From the cell containing the given text, extract its center point as (X, Y) coordinate. 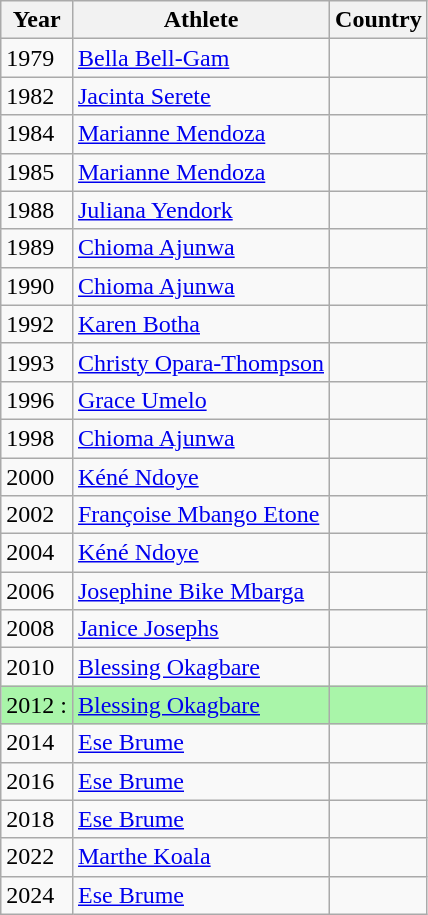
Bella Bell-Gam (200, 58)
Josephine Bike Mbarga (200, 591)
2008 (37, 629)
2006 (37, 591)
Grace Umelo (200, 400)
2024 (37, 895)
Country (379, 20)
2000 (37, 477)
2014 (37, 743)
Year (37, 20)
Marthe Koala (200, 857)
1982 (37, 96)
2012 : (37, 705)
1979 (37, 58)
2022 (37, 857)
2010 (37, 667)
1988 (37, 210)
1992 (37, 324)
Karen Botha (200, 324)
1993 (37, 362)
1985 (37, 172)
Janice Josephs (200, 629)
Athlete (200, 20)
1989 (37, 248)
2002 (37, 515)
2004 (37, 553)
Christy Opara-Thompson (200, 362)
Jacinta Serete (200, 96)
1998 (37, 438)
1996 (37, 400)
2018 (37, 819)
1990 (37, 286)
2016 (37, 781)
Françoise Mbango Etone (200, 515)
Juliana Yendork (200, 210)
1984 (37, 134)
